Capture the cell that displays the provided text and extract its (X, Y) central coordinate. 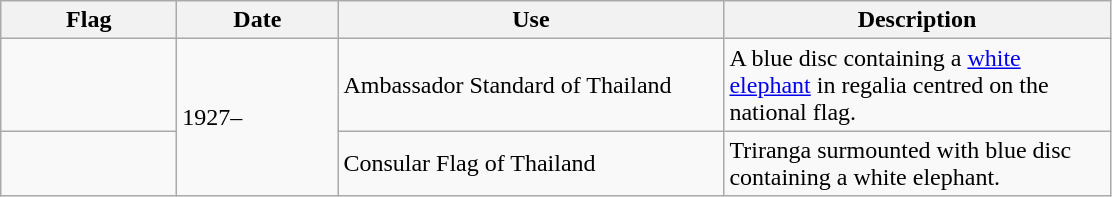
Date (258, 20)
Flag (89, 20)
A blue disc containing a white elephant in regalia centred on the national flag. (917, 85)
Use (531, 20)
Consular Flag of Thailand (531, 164)
Description (917, 20)
Ambassador Standard of Thailand (531, 85)
1927– (258, 118)
Triranga surmounted with blue disc containing a white elephant. (917, 164)
